Search for the cell housing the specified text and yield its [X, Y] center coordinate. 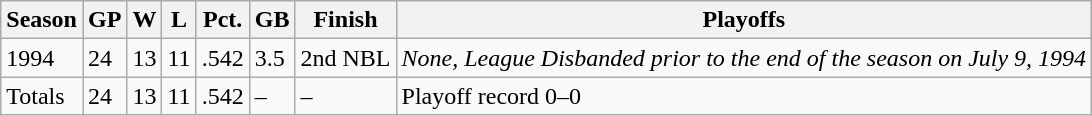
1994 [42, 58]
Playoffs [744, 20]
W [144, 20]
GP [104, 20]
Season [42, 20]
3.5 [272, 58]
GB [272, 20]
L [179, 20]
2nd NBL [346, 58]
Finish [346, 20]
Totals [42, 96]
Pct. [222, 20]
Playoff record 0–0 [744, 96]
None, League Disbanded prior to the end of the season on July 9, 1994 [744, 58]
